Capture the cell that displays the provided text and extract its [x, y] central coordinate. 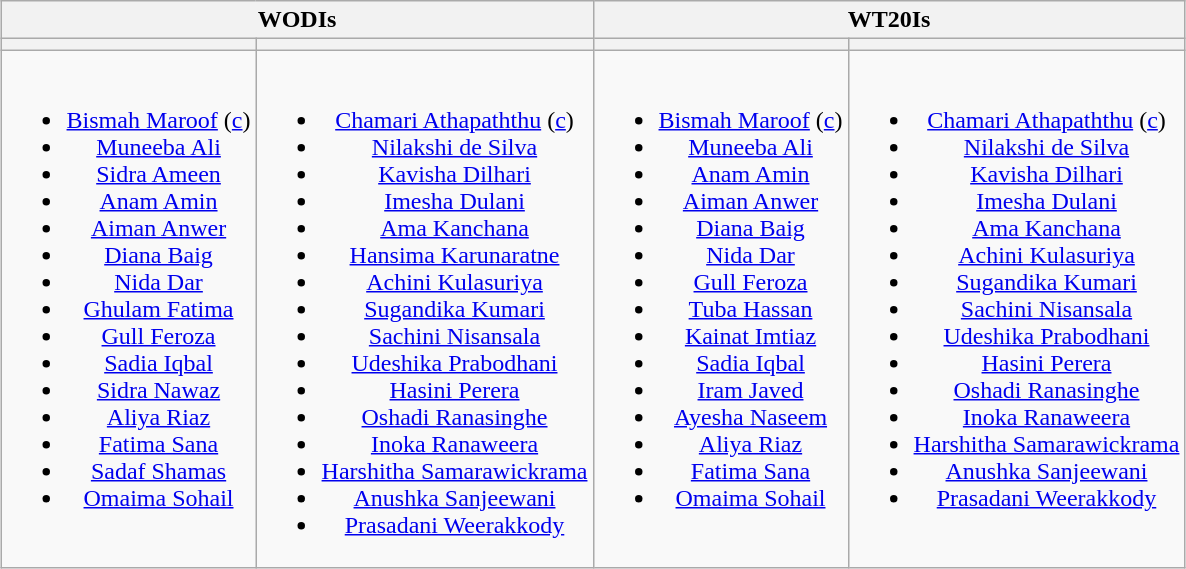
WT20Is [889, 20]
WODIs [297, 20]
